Capture the cell that displays the provided text and extract its (x, y) central coordinate. 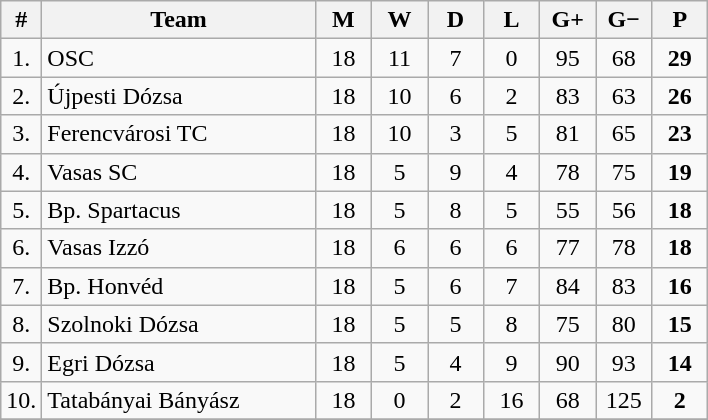
M (343, 20)
W (399, 20)
63 (624, 96)
26 (680, 96)
6. (22, 248)
10. (22, 400)
Újpesti Dózsa (179, 96)
3 (456, 134)
D (456, 20)
Egri Dózsa (179, 362)
84 (568, 286)
9. (22, 362)
3. (22, 134)
1. (22, 58)
Ferencvárosi TC (179, 134)
65 (624, 134)
L (512, 20)
77 (568, 248)
Vasas SC (179, 172)
G− (624, 20)
14 (680, 362)
Szolnoki Dózsa (179, 324)
90 (568, 362)
125 (624, 400)
95 (568, 58)
# (22, 20)
Bp. Honvéd (179, 286)
29 (680, 58)
81 (568, 134)
7. (22, 286)
2. (22, 96)
G+ (568, 20)
80 (624, 324)
11 (399, 58)
8. (22, 324)
19 (680, 172)
OSC (179, 58)
55 (568, 210)
P (680, 20)
5. (22, 210)
Tatabányai Bányász (179, 400)
23 (680, 134)
93 (624, 362)
Team (179, 20)
15 (680, 324)
Vasas Izzó (179, 248)
56 (624, 210)
Bp. Spartacus (179, 210)
4. (22, 172)
